Determine the [x, y] coordinate at the center of the cell enclosing the given text.  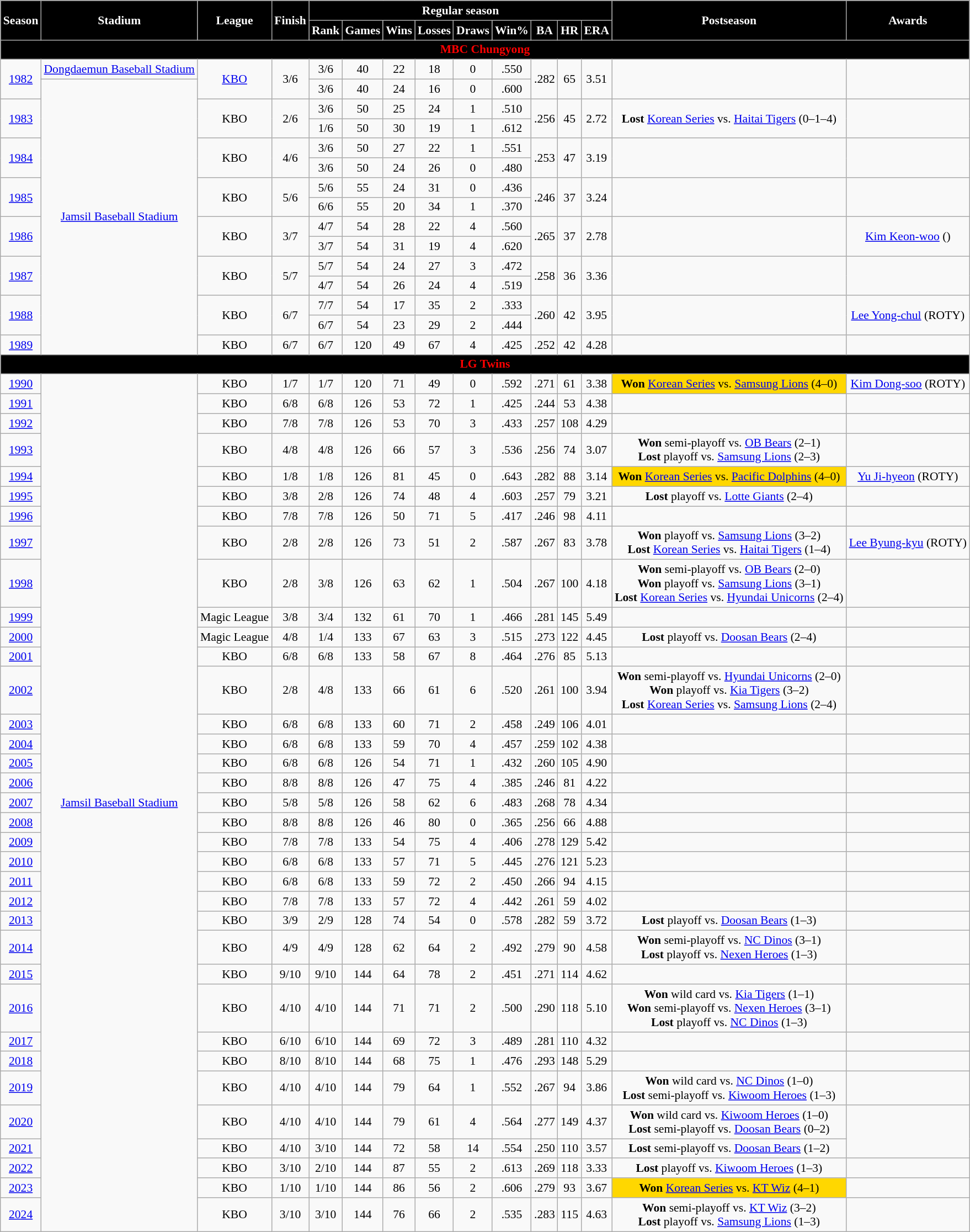
85 [569, 657]
.436 [512, 188]
3.72 [596, 921]
.250 [545, 1149]
.500 [512, 1008]
5.23 [596, 862]
.535 [512, 1214]
2017 [21, 1042]
4.37 [596, 1122]
.536 [512, 450]
Season [21, 20]
34 [434, 207]
Yu Ji-hyeon (ROTY) [908, 477]
.442 [512, 901]
4.58 [596, 947]
.278 [545, 842]
1994 [21, 477]
87 [399, 1169]
.258 [545, 276]
1996 [21, 516]
.612 [512, 129]
2012 [21, 901]
17 [399, 306]
.444 [512, 325]
18 [434, 70]
3/9 [290, 921]
.445 [512, 862]
23 [399, 325]
.268 [545, 803]
4.01 [596, 724]
16 [434, 89]
2004 [21, 744]
.269 [545, 1169]
1982 [21, 79]
56 [434, 1188]
1993 [21, 450]
2019 [21, 1088]
3.14 [596, 477]
3.57 [596, 1149]
.244 [545, 404]
3.24 [596, 198]
MBC Chungyong [485, 50]
114 [569, 974]
3/4 [326, 618]
8 [473, 657]
68 [399, 1061]
.450 [512, 881]
.432 [512, 763]
.283 [545, 1214]
7/7 [326, 306]
2006 [21, 783]
.259 [545, 744]
2002 [21, 691]
2001 [21, 657]
.520 [512, 691]
Lee Yong-chul (ROTY) [908, 316]
Lost playoff vs. Doosan Bears (2–4) [729, 637]
3.38 [596, 384]
4.22 [596, 783]
4.18 [596, 584]
1/6 [326, 129]
106 [569, 724]
.277 [545, 1122]
5.49 [596, 618]
2013 [21, 921]
2020 [21, 1122]
Won wild card vs. Kia Tigers (1–1) Won semi-playoff vs. Nexen Heroes (3–1) Lost playoff vs. NC Dinos (1–3) [729, 1008]
1989 [21, 345]
Won Korean Series vs. KT Wiz (4–1) [729, 1188]
1997 [21, 543]
1998 [21, 584]
.370 [512, 207]
2023 [21, 1188]
4.28 [596, 345]
2005 [21, 763]
5.13 [596, 657]
Finish [290, 20]
.406 [512, 842]
.433 [512, 423]
.483 [512, 803]
2016 [21, 1008]
132 [363, 618]
1986 [21, 236]
.504 [512, 584]
3.33 [596, 1169]
.249 [545, 724]
1983 [21, 118]
4.62 [596, 974]
Postseason [729, 20]
HR [569, 30]
Won semi-playoff vs. Hyundai Unicorns (2–0) Won playoff vs. Kia Tigers (3–2) Lost Korean Series vs. Samsung Lions (2–4) [729, 691]
88 [569, 477]
Awards [908, 20]
Won wild card vs. NC Dinos (1–0) Lost semi-playoff vs. Kiwoom Heroes (1–3) [729, 1088]
.333 [512, 306]
3.19 [596, 158]
76 [399, 1214]
4/6 [290, 158]
.466 [512, 618]
.560 [512, 227]
2022 [21, 1169]
Wins [399, 30]
Lee Byung-kyu (ROTY) [908, 543]
Won semi-playoff vs. KT Wiz (3–2) Lost playoff vs. Samsung Lions (1–3) [729, 1214]
73 [399, 543]
.273 [545, 637]
5.29 [596, 1061]
1990 [21, 384]
Won playoff vs. Samsung Lions (3–2) Lost Korean Series vs. Haitai Tigers (1–4) [729, 543]
2018 [21, 1061]
.510 [512, 109]
.515 [512, 637]
25 [399, 109]
Stadium [119, 20]
3.67 [596, 1188]
Lost semi-playoff vs. Doosan Bears (1–2) [729, 1149]
98 [569, 516]
2011 [21, 881]
149 [569, 1122]
.489 [512, 1042]
4.02 [596, 901]
.550 [512, 70]
.587 [512, 543]
4.15 [596, 881]
Won wild card vs. Kiwoom Heroes (1–0) Lost semi-playoff vs. Doosan Bears (0–2) [729, 1122]
2010 [21, 862]
.578 [512, 921]
1991 [21, 404]
30 [399, 129]
Lost playoff vs. Kiwoom Heroes (1–3) [729, 1169]
3.21 [596, 497]
Won semi-playoff vs. OB Bears (2–1) Lost playoff vs. Samsung Lions (2–3) [729, 450]
2021 [21, 1149]
.551 [512, 148]
86 [399, 1188]
29 [434, 325]
14 [473, 1149]
Losses [434, 30]
Won semi-playoff vs. NC Dinos (3–1) Lost playoff vs. Nexen Heroes (1–3) [729, 947]
115 [569, 1214]
.266 [545, 881]
105 [569, 763]
20 [399, 207]
.472 [512, 266]
1/4 [326, 637]
Regular season [460, 10]
LG Twins [485, 364]
Won Korean Series vs. Samsung Lions (4–0) [729, 384]
6/6 [326, 207]
Lost playoff vs. Doosan Bears (1–3) [729, 921]
48 [434, 497]
4.32 [596, 1042]
Lost Korean Series vs. Haitai Tigers (0–1–4) [729, 118]
2008 [21, 822]
.492 [512, 947]
2024 [21, 1214]
129 [569, 842]
ERA [596, 30]
1985 [21, 198]
4.29 [596, 423]
46 [399, 822]
.554 [512, 1149]
.600 [512, 89]
108 [569, 423]
4.63 [596, 1214]
90 [569, 947]
.603 [512, 497]
2014 [21, 947]
.253 [545, 158]
4.45 [596, 637]
.552 [512, 1088]
Win% [512, 30]
3.36 [596, 276]
.290 [545, 1008]
121 [569, 862]
.606 [512, 1188]
102 [569, 744]
5.42 [596, 842]
.480 [512, 168]
Games [363, 30]
35 [434, 306]
Dongdaemun Baseball Stadium [119, 70]
2.78 [596, 236]
.620 [512, 247]
3.51 [596, 79]
Draws [473, 30]
.519 [512, 286]
Rank [326, 30]
.457 [512, 744]
3.95 [596, 316]
3.07 [596, 450]
BA [545, 30]
2/9 [326, 921]
1995 [21, 497]
.417 [512, 516]
3.94 [596, 691]
1984 [21, 158]
.265 [545, 236]
122 [569, 637]
1987 [21, 276]
1999 [21, 618]
3.86 [596, 1088]
3.78 [596, 543]
2000 [21, 637]
2/10 [326, 1169]
80 [434, 822]
65 [569, 79]
.592 [512, 384]
1988 [21, 316]
Lost playoff vs. Lotte Giants (2–4) [729, 497]
28 [399, 227]
.252 [545, 345]
4.11 [596, 516]
69 [399, 1042]
2.72 [596, 118]
Won Korean Series vs. Pacific Dolphins (4–0) [729, 477]
60 [399, 724]
.451 [512, 974]
83 [569, 543]
36 [569, 276]
5.10 [596, 1008]
2/6 [290, 118]
51 [434, 543]
.385 [512, 783]
.458 [512, 724]
.476 [512, 1061]
.643 [512, 477]
2007 [21, 803]
145 [569, 618]
.564 [512, 1122]
.365 [512, 822]
1992 [21, 423]
Kim Dong-soo (ROTY) [908, 384]
2003 [21, 724]
League [234, 20]
4.90 [596, 763]
148 [569, 1061]
2009 [21, 842]
Kim Keon-woo () [908, 236]
4.88 [596, 822]
2015 [21, 974]
93 [569, 1188]
.613 [512, 1169]
4.34 [596, 803]
.464 [512, 657]
.293 [545, 1061]
Won semi-playoff vs. OB Bears (2–0) Won playoff vs. Samsung Lions (3–1) Lost Korean Series vs. Hyundai Unicorns (2–4) [729, 584]
